Find where the given text appears and provide that cell's center as (X, Y) coordinate. 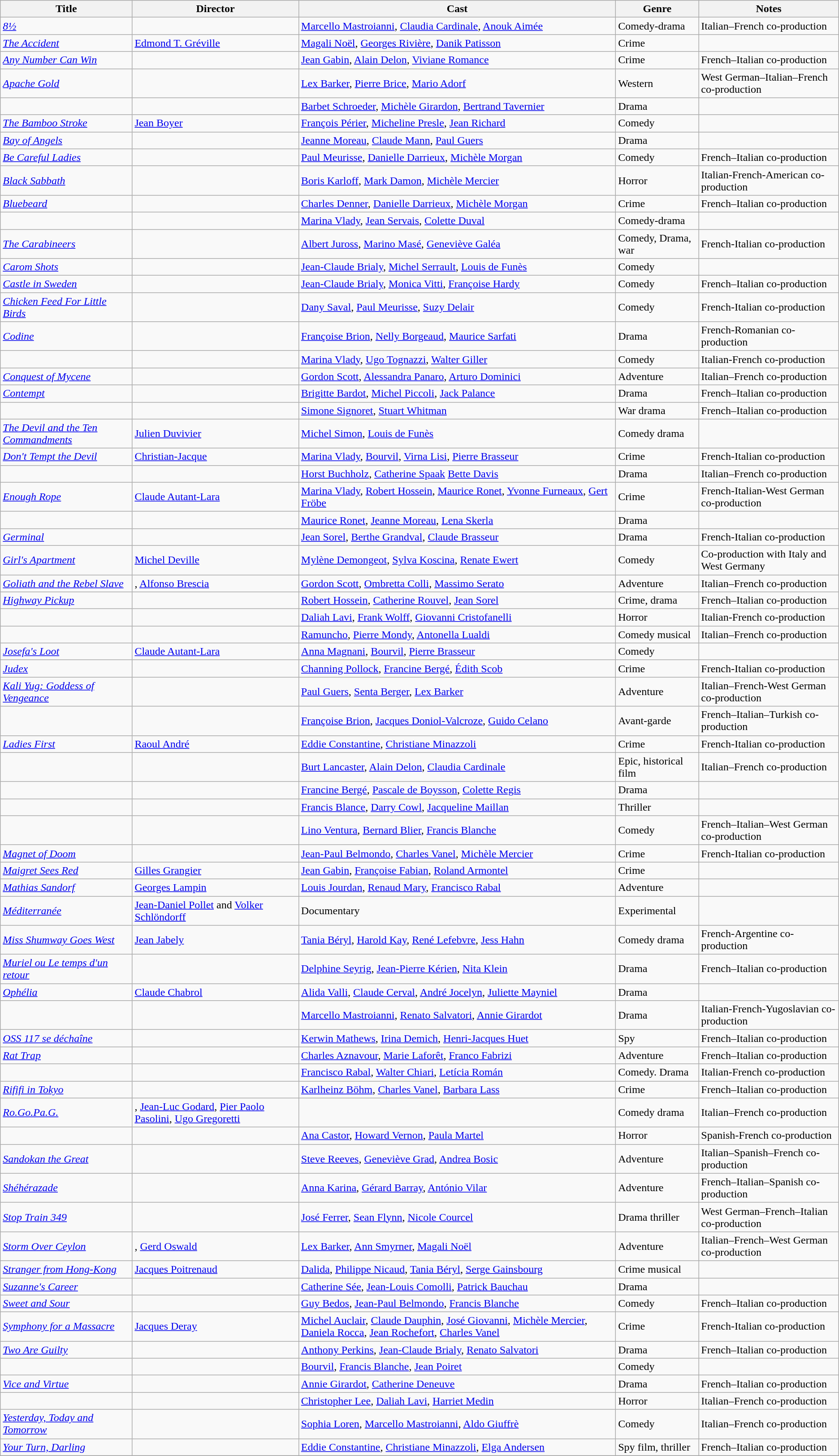
Mathias Sandorf (66, 887)
Drama thriller (657, 1217)
José Ferrer, Sean Flynn, Nicole Courcel (457, 1217)
Lino Ventura, Bernard Blier, Francis Blanche (457, 830)
Eddie Constantine, Christiane Minazzoli, Elga Andersen (457, 1447)
Françoise Brion, Nelly Borgeaud, Maurice Sarfati (457, 336)
Comedy. Drama (657, 1072)
Burt Lancaster, Alain Delon, Claudia Cardinale (457, 767)
Highway Pickup (66, 601)
Jean Sorel, Berthe Grandval, Claude Brasseur (457, 537)
Italian–French-West German co-production (769, 692)
The Accident (66, 43)
The Devil and the Ten Commandments (66, 434)
Marina Vlady, Ugo Tognazzi, Walter Giller (457, 359)
Documentary (457, 911)
Avant-garde (657, 721)
Magali Noël, Georges Rivière, Danik Patisson (457, 43)
Epic, historical film (657, 767)
Simone Signoret, Stuart Whitman (457, 410)
Delphine Seyrig, Jean-Pierre Kérien, Nita Klein (457, 969)
Ladies First (66, 744)
Rififi in Tokyo (66, 1089)
Thriller (657, 807)
Jean-Claude Brialy, Michel Serrault, Louis de Funès (457, 267)
Christopher Lee, Daliah Lavi, Harriet Medin (457, 1401)
Christian-Jacque (215, 457)
Marcello Mastroianni, Renato Salvatori, Annie Girardot (457, 1015)
Lex Barker, Ann Smyrner, Magali Noël (457, 1246)
Title (66, 9)
French–Italian–Spanish co-production (769, 1188)
Karlheinz Böhm, Charles Vanel, Barbara Lass (457, 1089)
Maigret Sees Red (66, 870)
, Jean-Luc Godard, Pier Paolo Pasolini, Ugo Gregoretti (215, 1112)
West German–Italian–French co-production (769, 83)
Josefa's Loot (66, 652)
Vice and Virtue (66, 1384)
Jean-Daniel Pollet and Volker Schlöndorff (215, 911)
Stranger from Hong-Kong (66, 1269)
Jean Jabely (215, 940)
Kerwin Mathews, Irina Demich, Henri-Jacques Huet (457, 1038)
Julien Duvivier (215, 434)
Experimental (657, 911)
Apache Gold (66, 83)
Comedy, Drama, war (657, 244)
Louis Jourdan, Renaud Mary, Francisco Rabal (457, 887)
Don't Tempt the Devil (66, 457)
Spanish-French co-production (769, 1136)
Sophia Loren, Marcello Mastroianni, Aldo Giuffrè (457, 1424)
Muriel ou Le temps d'un retour (66, 969)
Annie Girardot, Catherine Deneuve (457, 1384)
Any Number Can Win (66, 60)
Charles Aznavour, Marie Laforêt, Franco Fabrizi (457, 1055)
Maurice Ronet, Jeanne Moreau, Lena Skerla (457, 520)
Dany Saval, Paul Meurisse, Suzy Delair (457, 307)
Director (215, 9)
Anna Karina, Gérard Barray, António Vilar (457, 1188)
Rat Trap (66, 1055)
François Périer, Micheline Presle, Jean Richard (457, 123)
Spy film, thriller (657, 1447)
Italian-French-Yugoslavian co-production (769, 1015)
Ophélia (66, 992)
Storm Over Ceylon (66, 1246)
Jean Boyer (215, 123)
Ramuncho, Pierre Mondy, Antonella Lualdi (457, 635)
Your Turn, Darling (66, 1447)
Bourvil, Francis Blanche, Jean Poiret (457, 1367)
Goliath and the Rebel Slave (66, 583)
Two Are Guilty (66, 1350)
Germinal (66, 537)
Enough Rope (66, 497)
Chicken Feed For Little Birds (66, 307)
Lex Barker, Pierre Brice, Mario Adorf (457, 83)
Dalida, Philippe Nicaud, Tania Béryl, Serge Gainsbourg (457, 1269)
Boris Karloff, Mark Damon, Michèle Mercier (457, 180)
Robert Hossein, Catherine Rouvel, Jean Sorel (457, 601)
Codine (66, 336)
Notes (769, 9)
Marcello Mastroianni, Claudia Cardinale, Anouk Aimée (457, 26)
Conquest of Mycene (66, 376)
8½ (66, 26)
Comedy musical (657, 635)
Brigitte Bardot, Michel Piccoli, Jack Palance (457, 393)
Carom Shots (66, 267)
Suzanne's Career (66, 1287)
Françoise Brion, Jacques Doniol-Valcroze, Guido Celano (457, 721)
Charles Denner, Danielle Darrieux, Michèle Morgan (457, 203)
Crime, drama (657, 601)
Mylène Demongeot, Sylva Koscina, Renate Ewert (457, 560)
Ana Castor, Howard Vernon, Paula Martel (457, 1136)
Channing Pollock, Francine Bergé, Édith Scob (457, 669)
Gordon Scott, Ombretta Colli, Massimo Serato (457, 583)
Alida Valli, Claude Cerval, André Jocelyn, Juliette Mayniel (457, 992)
Girl's Apartment (66, 560)
Castle in Sweden (66, 284)
Sandokan the Great (66, 1159)
Co-production with Italy and West Germany (769, 560)
French-Argentine co-production (769, 940)
Contempt (66, 393)
Be Careful Ladies (66, 157)
Italian–French–West German co-production (769, 1246)
Bay of Angels (66, 140)
Jacques Poitrenaud (215, 1269)
Guy Bedos, Jean-Paul Belmondo, Francis Blanche (457, 1304)
Miss Shumway Goes West (66, 940)
Barbet Schroeder, Michèle Girardon, Bertrand Tavernier (457, 106)
Francis Blance, Darry Cowl, Jacqueline Maillan (457, 807)
Albert Juross, Marino Masé, Geneviève Galéa (457, 244)
Kali Yug: Goddess of Vengeance (66, 692)
Jean Gabin, Françoise Fabian, Roland Armontel (457, 870)
Shéhérazade (66, 1188)
Jacques Deray (215, 1326)
Ro.Go.Pa.G. (66, 1112)
Italian–Spanish–French co-production (769, 1159)
Michel Deville (215, 560)
Gilles Grangier (215, 870)
Black Sabbath (66, 180)
Italian-French-American co-production (769, 180)
War drama (657, 410)
Raoul André (215, 744)
Bluebeard (66, 203)
The Carabineers (66, 244)
Francisco Rabal, Walter Chiari, Letícia Román (457, 1072)
Edmond T. Gréville (215, 43)
French-Italian-West German co-production (769, 497)
Méditerranée (66, 911)
French–Italian–Turkish co-production (769, 721)
Marina Vlady, Jean Servais, Colette Duval (457, 220)
OSS 117 se déchaîne (66, 1038)
Francine Bergé, Pascale de Boysson, Colette Regis (457, 790)
Cast (457, 9)
West German–French–Italian co-production (769, 1217)
Michel Simon, Louis de Funès (457, 434)
Jean-Paul Belmondo, Charles Vanel, Michèle Mercier (457, 853)
Judex (66, 669)
Paul Meurisse, Danielle Darrieux, Michèle Morgan (457, 157)
Paul Guers, Senta Berger, Lex Barker (457, 692)
Horst Buchholz, Catherine Spaak Bette Davis (457, 474)
The Bamboo Stroke (66, 123)
Michel Auclair, Claude Dauphin, José Giovanni, Michèle Mercier, Daniela Rocca, Jean Rochefort, Charles Vanel (457, 1326)
Georges Lampin (215, 887)
Spy (657, 1038)
Jean-Claude Brialy, Monica Vitti, Françoise Hardy (457, 284)
Gordon Scott, Alessandra Panaro, Arturo Dominici (457, 376)
Tania Béryl, Harold Kay, René Lefebvre, Jess Hahn (457, 940)
Yesterday, Today and Tomorrow (66, 1424)
Crime musical (657, 1269)
Daliah Lavi, Frank Wolff, Giovanni Cristofanelli (457, 618)
Marina Vlady, Robert Hossein, Maurice Ronet, Yvonne Furneaux, Gert Fröbe (457, 497)
, Gerd Oswald (215, 1246)
Claude Chabrol (215, 992)
Stop Train 349 (66, 1217)
Steve Reeves, Geneviève Grad, Andrea Bosic (457, 1159)
Marina Vlady, Bourvil, Virna Lisi, Pierre Brasseur (457, 457)
French–Italian–West German co-production (769, 830)
Anthony Perkins, Jean-Claude Brialy, Renato Salvatori (457, 1350)
Symphony for a Massacre (66, 1326)
Catherine Sée, Jean-Louis Comolli, Patrick Bauchau (457, 1287)
Anna Magnani, Bourvil, Pierre Brasseur (457, 652)
French-Romanian co-production (769, 336)
Western (657, 83)
Eddie Constantine, Christiane Minazzoli (457, 744)
Sweet and Sour (66, 1304)
Jeanne Moreau, Claude Mann, Paul Guers (457, 140)
Genre (657, 9)
Magnet of Doom (66, 853)
Jean Gabin, Alain Delon, Viviane Romance (457, 60)
, Alfonso Brescia (215, 583)
